From the cell containing the given text, extract its center point as [x, y] coordinate. 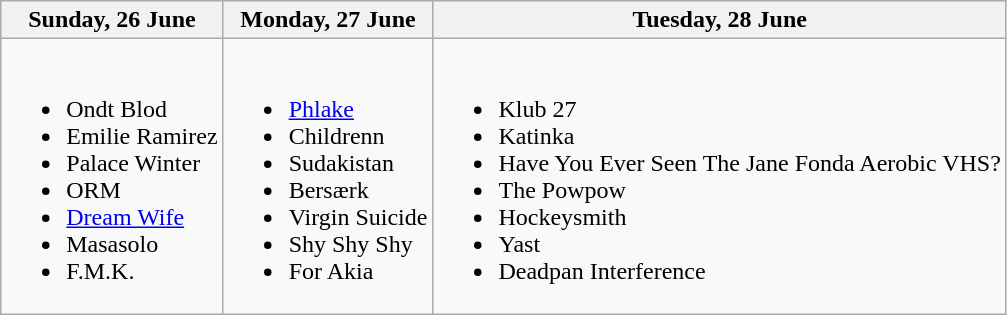
PhlakeChildrennSudakistanBersærkVirgin SuicideShy Shy ShyFor Akia [328, 176]
Ondt BlodEmilie RamirezPalace WinterORMDream WifeMasasoloF.M.K. [112, 176]
Sunday, 26 June [112, 20]
Tuesday, 28 June [720, 20]
Monday, 27 June [328, 20]
Klub 27KatinkaHave You Ever Seen The Jane Fonda Aerobic VHS?The PowpowHockeysmithYastDeadpan Interference [720, 176]
